Search for the cell housing the specified text and yield its (x, y) center coordinate. 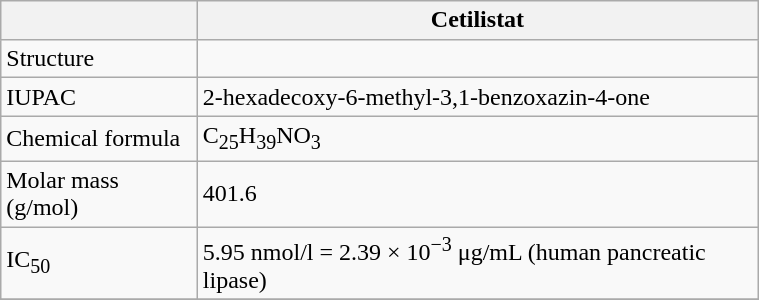
401.6 (477, 194)
5.95 nmol/l = 2.39 × 10−3 μg/mL (human pancreatic lipase) (477, 263)
IUPAC (100, 97)
Structure (100, 58)
C25H39NO3 (477, 138)
Chemical formula (100, 138)
2-hexadecoxy-6-methyl-3,1-benzoxazin-4-one (477, 97)
Cetilistat (477, 20)
Molar mass (g/mol) (100, 194)
IC50 (100, 263)
